Find where the given text appears and provide that cell's center as (x, y) coordinate. 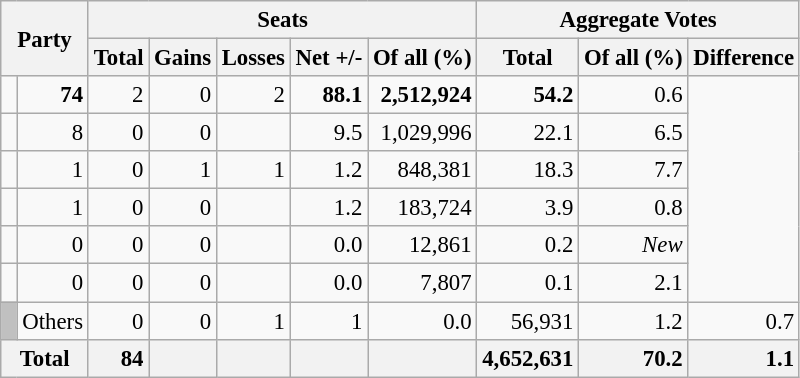
12,861 (422, 245)
Others (52, 321)
0.1 (528, 283)
848,381 (422, 170)
4,652,631 (528, 358)
8 (52, 133)
56,931 (528, 321)
Aggregate Votes (638, 20)
70.2 (634, 358)
1.1 (744, 358)
7,807 (422, 283)
18.3 (528, 170)
Seats (282, 20)
0.7 (744, 321)
74 (52, 95)
2.1 (634, 283)
0.8 (634, 208)
54.2 (528, 95)
6.5 (634, 133)
84 (118, 358)
New (634, 245)
9.5 (328, 133)
Difference (744, 58)
0.6 (634, 95)
0.2 (528, 245)
1,029,996 (422, 133)
Losses (253, 58)
3.9 (528, 208)
7.7 (634, 170)
88.1 (328, 95)
Net +/- (328, 58)
183,724 (422, 208)
Party (45, 38)
Gains (183, 58)
22.1 (528, 133)
2,512,924 (422, 95)
